Provide the [X, Y] coordinate of the cell's center where the given text is located.  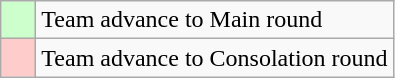
Team advance to Main round [214, 20]
Team advance to Consolation round [214, 58]
